Identify which cell holds the provided text, then report its (X, Y) central coordinate. 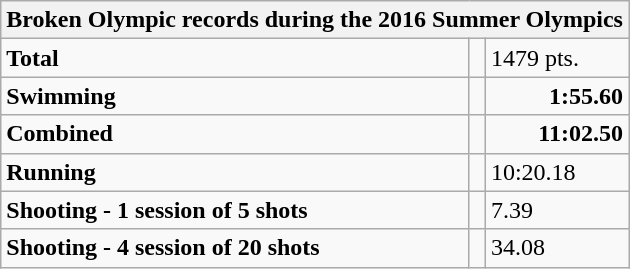
11:02.50 (556, 134)
Total (236, 58)
1479 pts. (556, 58)
34.08 (556, 248)
Broken Olympic records during the 2016 Summer Olympics (315, 20)
Combined (236, 134)
Shooting - 4 session of 20 shots (236, 248)
Swimming (236, 96)
1:55.60 (556, 96)
Running (236, 172)
7.39 (556, 210)
10:20.18 (556, 172)
Shooting - 1 session of 5 shots (236, 210)
